Capture the cell that displays the provided text and extract its (X, Y) central coordinate. 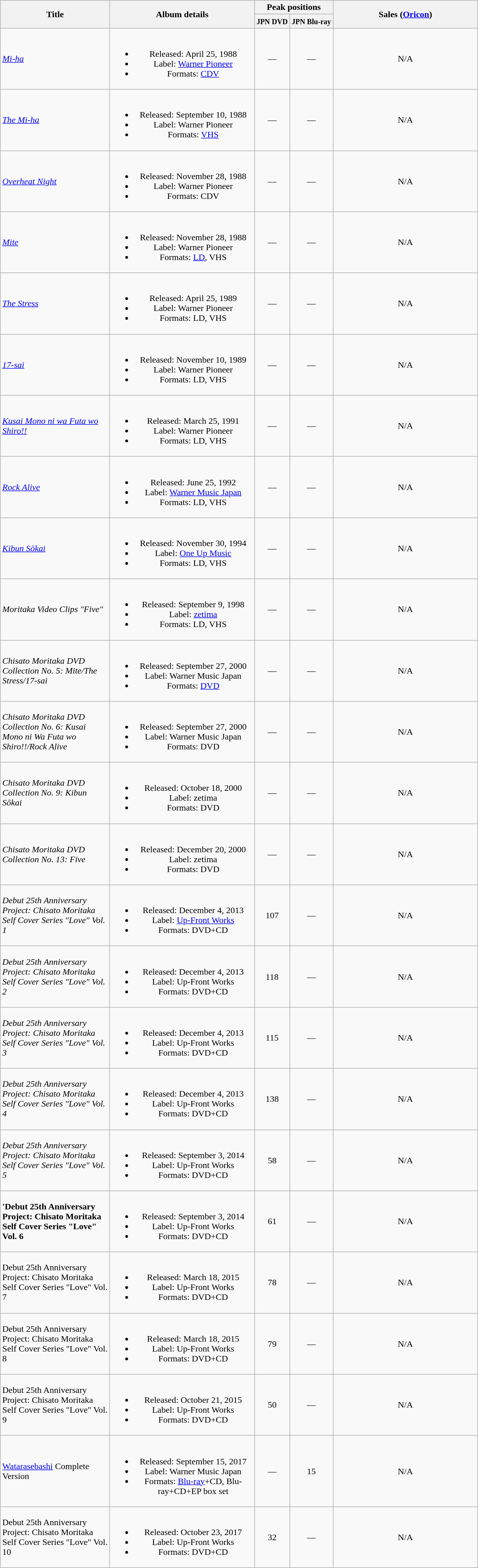
Overheat Night (55, 181)
107 (272, 916)
Debut 25th Anniversary Project: Chisato Moritaka Self Cover Series "Love" Vol. 4 (55, 1099)
58 (272, 1160)
Debut 25th Anniversary Project: Chisato Moritaka Self Cover Series "Love" Vol. 3 (55, 1038)
The Stress (55, 303)
Watarasebashi Complete Version (55, 1471)
78 (272, 1283)
Rock Alive (55, 487)
Debut 25th Anniversary Project: Chisato Moritaka Self Cover Series "Love" Vol. 1 (55, 916)
The Mi-ha (55, 120)
Chisato Moritaka DVD Collection No. 6: Kusai Mono ni Wa Futa wo Shiro!!/Rock Alive (55, 732)
Mi-ha (55, 59)
Peak positions (294, 7)
Released: October 21, 2015Label: Up-Front WorksFormats: DVD+CD (182, 1405)
118 (272, 976)
Released: September 15, 2017Label: Warner Music JapanFormats: Blu-ray+CD, Blu-ray+CD+EP box set (182, 1471)
Mite (55, 242)
Chisato Moritaka DVD Collection No. 13: Five (55, 854)
Released: November 30, 1994Label: One Up MusicFormats: LD, VHS (182, 548)
Debut 25th Anniversary Project: Chisato Moritaka Self Cover Series "Love" Vol. 9 (55, 1405)
Released: November 28, 1988Label: Warner PioneerFormats: CDV (182, 181)
Released: October 23, 2017Label: Up-Front WorksFormats: DVD+CD (182, 1537)
50 (272, 1405)
Debut 25th Anniversary Project: Chisato Moritaka Self Cover Series "Love" Vol. 7 (55, 1283)
115 (272, 1038)
Sales (Oricon) (405, 14)
JPN Blu-ray (311, 21)
'Debut 25th Anniversary Project: Chisato Moritaka Self Cover Series "Love" Vol. 6 (55, 1221)
Chisato Moritaka DVD Collection No. 5: Mite/The Stress/17-sai (55, 671)
Kusai Mono ni wa Futa wo Shiro!! (55, 426)
Released: November 28, 1988Label: Warner PioneerFormats: LD, VHS (182, 242)
Debut 25th Anniversary Project: Chisato Moritaka Self Cover Series "Love" Vol. 2 (55, 976)
138 (272, 1099)
Chisato Moritaka DVD Collection No. 9: Kibun Sōkai (55, 793)
61 (272, 1221)
JPN DVD (272, 21)
Kibun Sōkai (55, 548)
Released: October 18, 2000Label: zetimaFormats: DVD (182, 793)
17-sai (55, 365)
Album details (182, 14)
Released: April 25, 1988Label: Warner PioneerFormats: CDV (182, 59)
Debut 25th Anniversary Project: Chisato Moritaka Self Cover Series "Love" Vol. 10 (55, 1537)
Debut 25th Anniversary Project: Chisato Moritaka Self Cover Series "Love" Vol. 8 (55, 1343)
Released: September 9, 1998Label: zetimaFormats: LD, VHS (182, 609)
Released: November 10, 1989Label: Warner PioneerFormats: LD, VHS (182, 365)
Moritaka Video Clips "Five" (55, 609)
Title (55, 14)
32 (272, 1537)
Released: March 25, 1991Label: Warner PioneerFormats: LD, VHS (182, 426)
Released: April 25, 1989Label: Warner PioneerFormats: LD, VHS (182, 303)
Released: December 20, 2000Label: zetimaFormats: DVD (182, 854)
Debut 25th Anniversary Project: Chisato Moritaka Self Cover Series "Love" Vol. 5 (55, 1160)
Released: June 25, 1992Label: Warner Music JapanFormats: LD, VHS (182, 487)
79 (272, 1343)
15 (311, 1471)
Released: September 10, 1988Label: Warner PioneerFormats: VHS (182, 120)
